Capture the cell that displays the provided text and extract its [x, y] central coordinate. 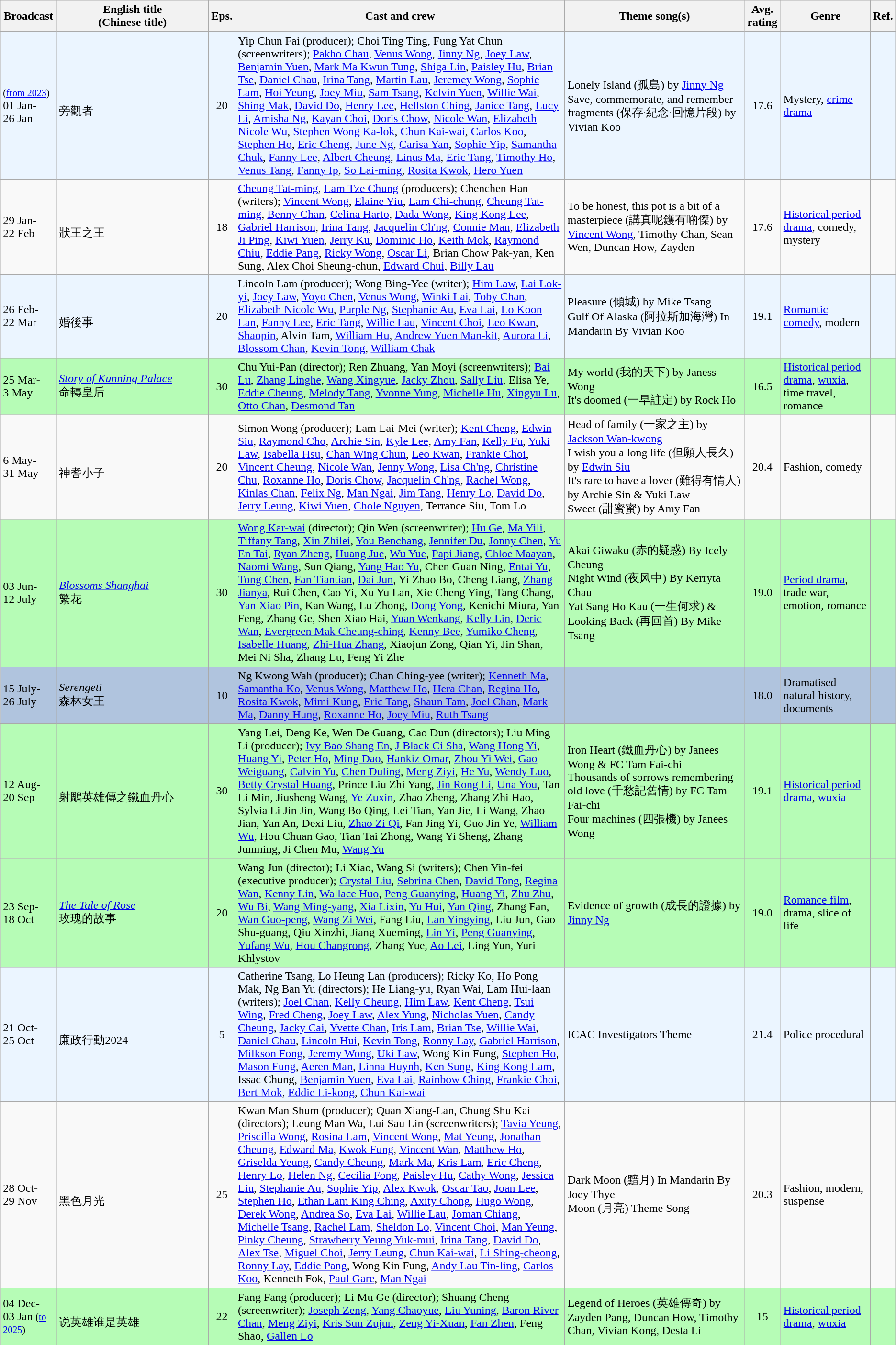
23 Sep-18 Oct [29, 913]
Cast and crew [400, 16]
Historical period drama, comedy, mystery [825, 227]
To be honest, this pot is a bit of a masterpiece (講真呢鑊有啲傑) by Vincent Wong, Timothy Chan, Sean Wen, Duncan How, Zayden [654, 227]
Ref. [883, 16]
射鵰英雄傳之鐵血丹心 [133, 791]
03 Jun-12 July [29, 593]
Lonely Island (孤島) by Jinny NgSave, commemorate, and remember fragments (保存·紀念·回憶片段) by Vivian Koo [654, 105]
Historical period drama, wuxia, time travel, romance [825, 386]
Pleasure (傾城) by Mike TsangGulf Of Alaska (阿拉斯加海灣) In Mandarin By Vivian Koo [654, 316]
Blossoms Shanghai 繁花 [133, 593]
廉政行動2024 [133, 1034]
Evidence of growth (成長的證據) by Jinny Ng [654, 913]
狀王之王 [133, 227]
The Tale of Rose 玫瑰的故事 [133, 913]
Romance film, drama, slice of life [825, 913]
15 [762, 1317]
Theme song(s) [654, 16]
Romantic comedy, modern [825, 316]
28 Oct-29 Nov [29, 1194]
My world (我的天下) by Janess WongIt's doomed (一早註定) by Rock Ho [654, 386]
Period drama, trade war, emotion, romance [825, 593]
12 Aug-20 Sep [29, 791]
25 [222, 1194]
Fashion, modern, suspense [825, 1194]
26 Feb-22 Mar [29, 316]
20.3 [762, 1194]
21 Oct-25 Oct [29, 1034]
Police procedural [825, 1034]
Genre [825, 16]
Eps. [222, 16]
Dark Moon (黯月) In Mandarin By Joey ThyeMoon (月亮) Theme Song [654, 1194]
20.4 [762, 467]
(from 2023) 01 Jan- 26 Jan [29, 105]
Serengeti 森林女王 [133, 695]
English title (Chinese title) [133, 16]
04 Dec-03 Jan (to 2025) [29, 1317]
10 [222, 695]
婚後事 [133, 316]
Akai Giwaku (赤的疑惑) By Icely CheungNight Wind (夜风中) By Kerryta ChauYat Sang Ho Kau (一生何求) & Looking Back (再回首) By Mike Tsang [654, 593]
旁觀者 [133, 105]
Legend of Heroes (英雄傳奇) by Zayden Pang, Duncan How, Timothy Chan, Vivian Kong, Desta Li [654, 1317]
6 May-31 May [29, 467]
18.0 [762, 695]
25 Mar-3 May [29, 386]
16.5 [762, 386]
21.4 [762, 1034]
说英雄谁是英雄 [133, 1317]
黑色月光 [133, 1194]
29 Jan- 22 Feb [29, 227]
Story of Kunning Palace 命轉皇后 [133, 386]
ICAC Investigators Theme [654, 1034]
神耆小子 [133, 467]
Mystery, crime drama [825, 105]
18 [222, 227]
15 July-26 July [29, 695]
Fashion, comedy [825, 467]
Avg. rating [762, 16]
5 [222, 1034]
Dramatised natural history, documents [825, 695]
22 [222, 1317]
Broadcast [29, 16]
